Find where the given text appears and provide that cell's center as (X, Y) coordinate. 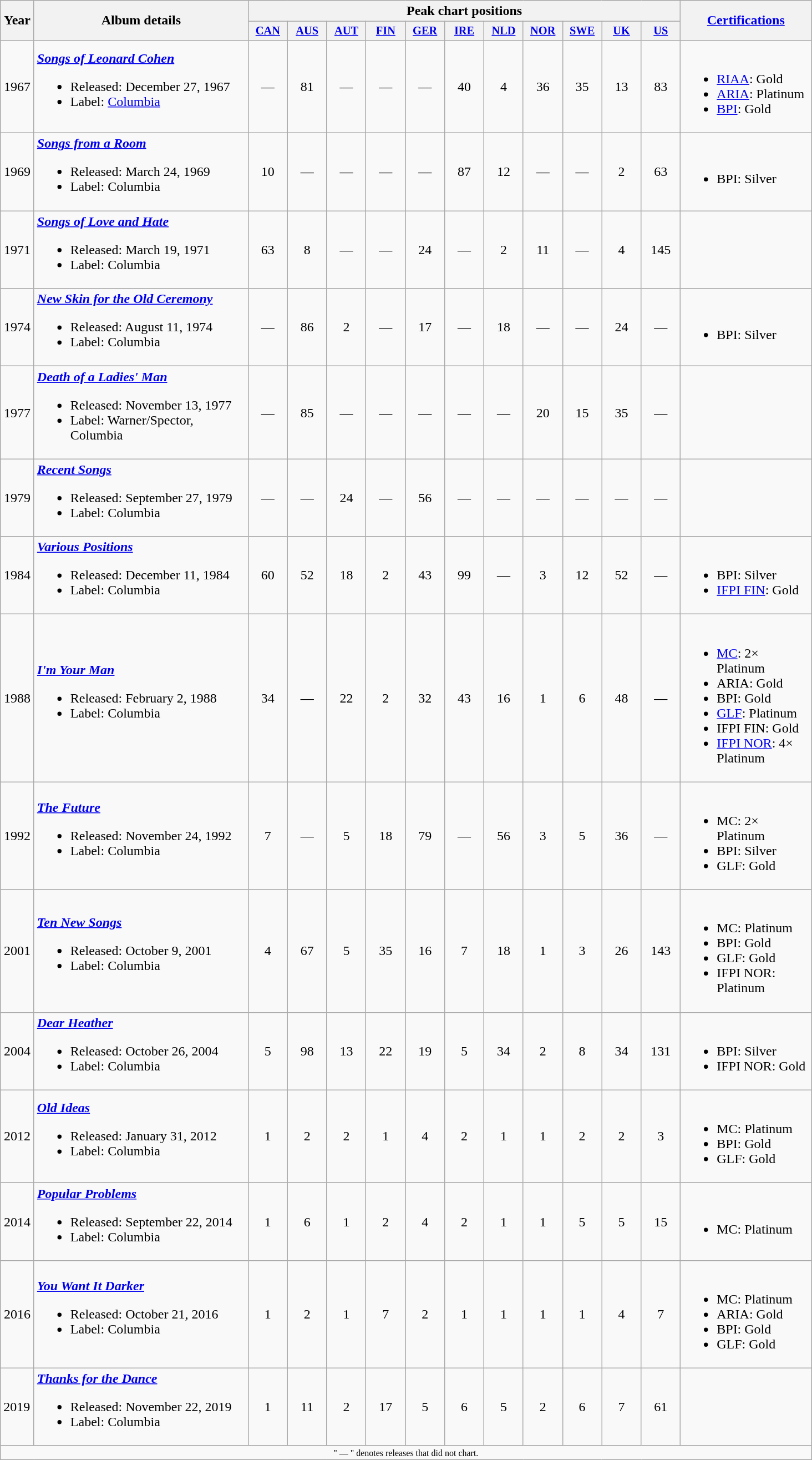
Album details (141, 21)
BPI: SilverIFPI FIN: Gold (746, 575)
99 (465, 575)
New Skin for the Old CeremonyReleased: August 11, 1974Label: Columbia (141, 327)
1979 (18, 498)
I'm Your ManReleased: February 2, 1988Label: Columbia (141, 698)
86 (307, 327)
48 (621, 698)
Various PositionsReleased: December 11, 1984Label: Columbia (141, 575)
19 (425, 1051)
1967 (18, 87)
SWE (582, 31)
UK (621, 31)
IRE (465, 31)
60 (267, 575)
NLD (504, 31)
BPI: SilverIFPI NOR: Gold (746, 1051)
145 (661, 250)
Death of a Ladies' ManReleased: November 13, 1977Label: Warner/Spector, Columbia (141, 413)
26 (621, 951)
81 (307, 87)
2014 (18, 1221)
Year (18, 21)
2019 (18, 1407)
40 (465, 87)
20 (542, 413)
Songs of Leonard CohenReleased: December 27, 1967Label: Columbia (141, 87)
GER (425, 31)
79 (425, 836)
US (661, 31)
1977 (18, 413)
87 (465, 172)
" — " denotes releases that did not chart. (406, 1452)
2012 (18, 1136)
Popular ProblemsReleased: September 22, 2014Label: Columbia (141, 1221)
1974 (18, 327)
83 (661, 87)
1971 (18, 250)
131 (661, 1051)
Certifications (746, 21)
1988 (18, 698)
67 (307, 951)
FIN (386, 31)
85 (307, 413)
1992 (18, 836)
The FutureReleased: November 24, 1992Label: Columbia (141, 836)
Thanks for the DanceReleased: November 22, 2019Label: Columbia (141, 1407)
MC: Platinum (746, 1221)
2004 (18, 1051)
10 (267, 172)
1984 (18, 575)
MC: PlatinumBPI: GoldGLF: GoldIFPI NOR: Platinum (746, 951)
Recent SongsReleased: September 27, 1979Label: Columbia (141, 498)
1969 (18, 172)
MC: 2× PlatinumBPI: SilverGLF: Gold (746, 836)
Old IdeasReleased: January 31, 2012Label: Columbia (141, 1136)
AUS (307, 31)
You Want It DarkerReleased: October 21, 2016Label: Columbia (141, 1314)
CAN (267, 31)
MC: PlatinumBPI: GoldGLF: Gold (746, 1136)
AUT (346, 31)
98 (307, 1051)
RIAA: GoldARIA: PlatinumBPI: Gold (746, 87)
Peak chart positions (464, 11)
MC: 2× PlatinumARIA: GoldBPI: GoldGLF: PlatinumIFPI FIN: GoldIFPI NOR: 4× Platinum (746, 698)
MC: PlatinumARIA: GoldBPI: GoldGLF: Gold (746, 1314)
Dear HeatherReleased: October 26, 2004Label: Columbia (141, 1051)
NOR (542, 31)
Songs from a RoomReleased: March 24, 1969Label: Columbia (141, 172)
Songs of Love and HateReleased: March 19, 1971Label: Columbia (141, 250)
2016 (18, 1314)
32 (425, 698)
2001 (18, 951)
Ten New SongsReleased: October 9, 2001Label: Columbia (141, 951)
143 (661, 951)
61 (661, 1407)
